Extract the [X, Y] coordinate from the center of the cell holding the provided text.  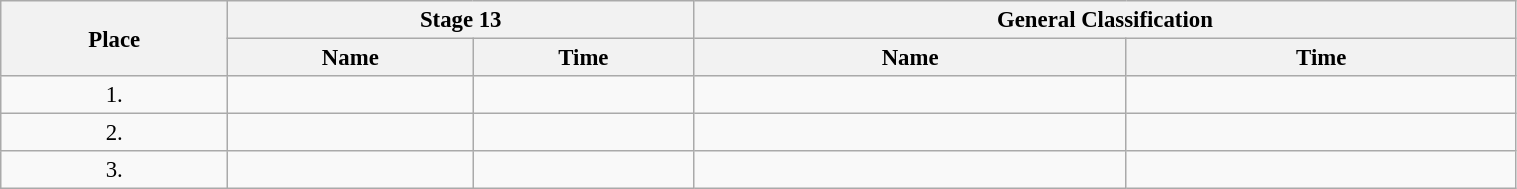
2. [114, 133]
3. [114, 170]
1. [114, 95]
General Classification [1105, 20]
Place [114, 38]
Stage 13 [461, 20]
